Scan for the cell matching the given text and deliver its (x, y) coordinate at center. 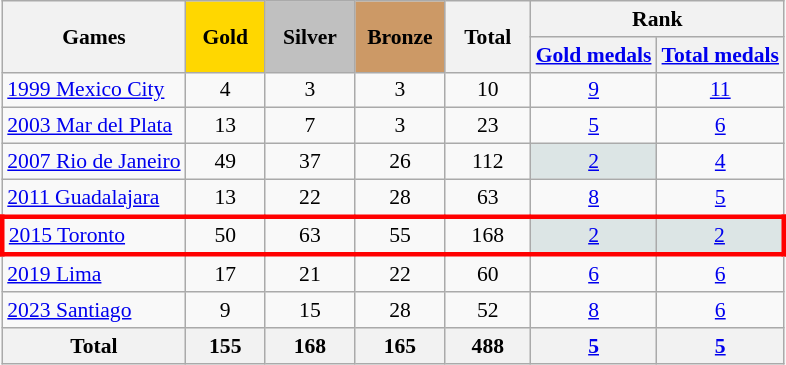
165 (400, 346)
155 (226, 346)
11 (720, 90)
2019 Lima (94, 274)
2003 Mar del Plata (94, 126)
2007 Rio de Janeiro (94, 162)
49 (226, 162)
23 (488, 126)
488 (488, 346)
37 (310, 162)
52 (488, 310)
2011 Guadalajara (94, 198)
10 (488, 90)
Gold medals (594, 55)
Gold (226, 36)
15 (310, 310)
1999 Mexico City (94, 90)
17 (226, 274)
2015 Toronto (94, 236)
Bronze (400, 36)
60 (488, 274)
7 (310, 126)
Games (94, 36)
2023 Santiago (94, 310)
Total medals (720, 55)
55 (400, 236)
50 (226, 236)
21 (310, 274)
112 (488, 162)
26 (400, 162)
Rank (658, 19)
Silver (310, 36)
